Capture the cell that displays the provided text and extract its (X, Y) central coordinate. 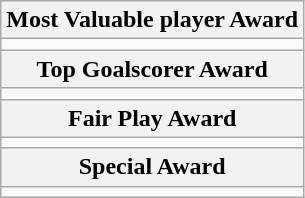
Most Valuable player Award (152, 20)
Top Goalscorer Award (152, 69)
Fair Play Award (152, 118)
Special Award (152, 167)
